Locate the cell with the specified text and output its (x, y) center coordinate. 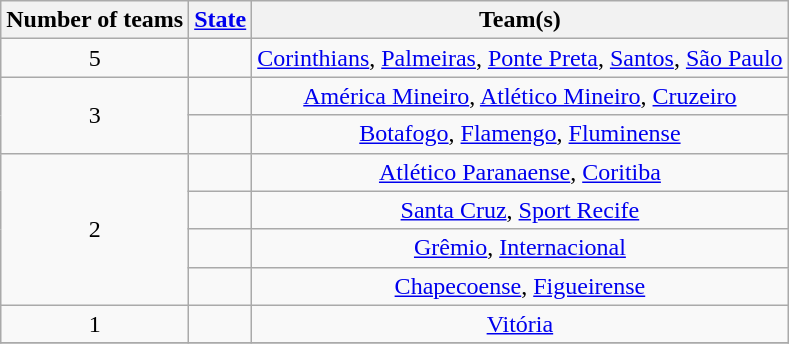
Vitória (520, 324)
5 (95, 58)
Botafogo, Flamengo, Fluminense (520, 134)
Santa Cruz, Sport Recife (520, 210)
1 (95, 324)
Grêmio, Internacional (520, 248)
2 (95, 229)
Atlético Paranaense, Coritiba (520, 172)
América Mineiro, Atlético Mineiro, Cruzeiro (520, 96)
Number of teams (95, 20)
Chapecoense, Figueirense (520, 286)
3 (95, 115)
Corinthians, Palmeiras, Ponte Preta, Santos, São Paulo (520, 58)
State (220, 20)
Team(s) (520, 20)
